Provide the (x, y) coordinate of the cell's center where the given text is located.  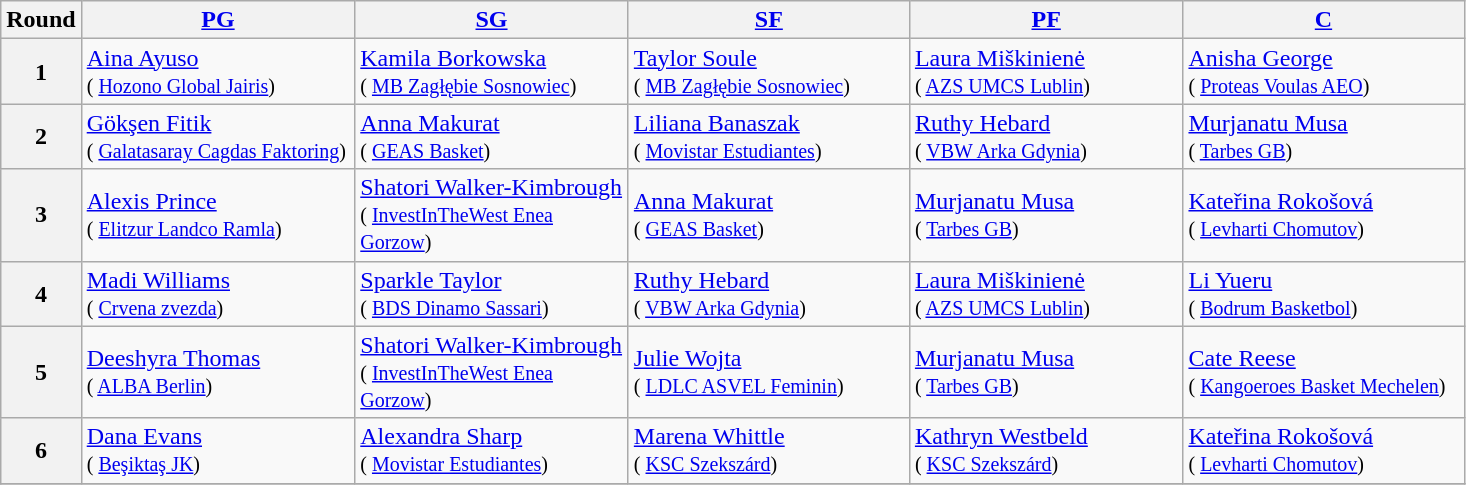
Liliana Banaszak ( Movistar Estudiantes) (768, 136)
Li Yueru ( Bodrum Basketbol) (1324, 294)
4 (41, 294)
SG (492, 20)
Cate Reese ( Kangoeroes Basket Mechelen) (1324, 372)
PF (1046, 20)
Marena Whittle ( KSC Szekszárd) (768, 450)
Gökşen Fitik ( Galatasaray Cagdas Faktoring) (218, 136)
Dana Evans ( Beşiktaş JK) (218, 450)
Alexandra Sharp ( Movistar Estudiantes) (492, 450)
Alexis Prince ( Elitzur Landco Ramla) (218, 215)
PG (218, 20)
6 (41, 450)
SF (768, 20)
Round (41, 20)
C (1324, 20)
Kamila Borkowska ( MB Zagłębie Sosnowiec) (492, 72)
2 (41, 136)
Sparkle Taylor ( BDS Dinamo Sassari) (492, 294)
Taylor Soule ( MB Zagłębie Sosnowiec) (768, 72)
5 (41, 372)
Aina Ayuso ( Hozono Global Jairis) (218, 72)
Julie Wojta ( LDLC ASVEL Feminin) (768, 372)
Madi Williams ( Crvena zvezda) (218, 294)
Deeshyra Thomas ( ALBA Berlin) (218, 372)
Anisha George ( Proteas Voulas AEO) (1324, 72)
3 (41, 215)
1 (41, 72)
Kathryn Westbeld ( KSC Szekszárd) (1046, 450)
